Search for the cell housing the specified text and yield its (X, Y) center coordinate. 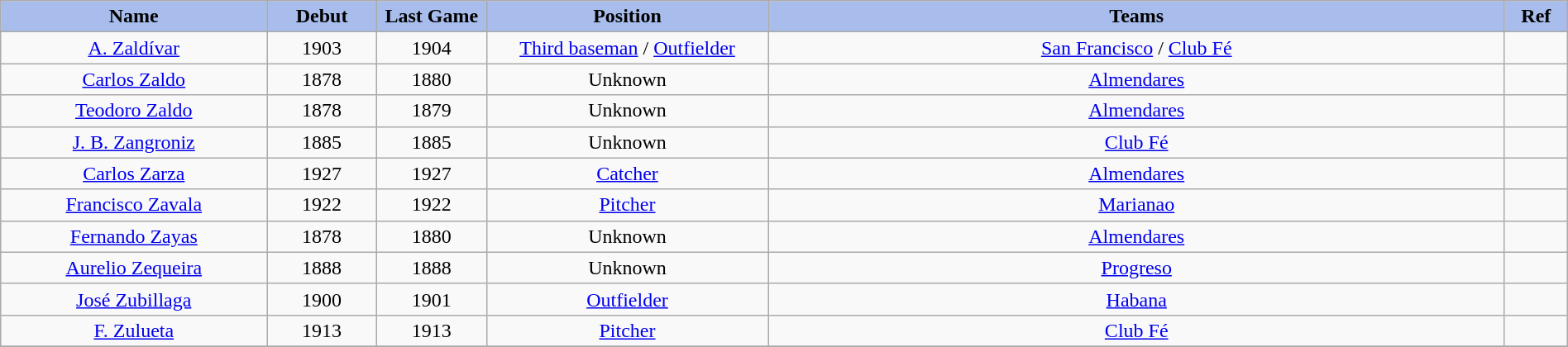
Last Game (432, 17)
Debut (323, 17)
1879 (432, 111)
Position (627, 17)
Catcher (627, 173)
1904 (432, 48)
Outfielder (627, 299)
Carlos Zarza (134, 173)
Habana (1136, 299)
A. Zaldívar (134, 48)
Carlos Zaldo (134, 79)
Aurelio Zequeira (134, 268)
José Zubillaga (134, 299)
J. B. Zangroniz (134, 142)
1901 (432, 299)
Francisco Zavala (134, 205)
Fernando Zayas (134, 236)
Ref (1536, 17)
Name (134, 17)
Progreso (1136, 268)
San Francisco / Club Fé (1136, 48)
1900 (323, 299)
Teams (1136, 17)
Marianao (1136, 205)
F. Zulueta (134, 330)
Teodoro Zaldo (134, 111)
Third baseman / Outfielder (627, 48)
1903 (323, 48)
